Pinpoint the cell where the given text exists, returning its (x, y) midpoint coordinate. 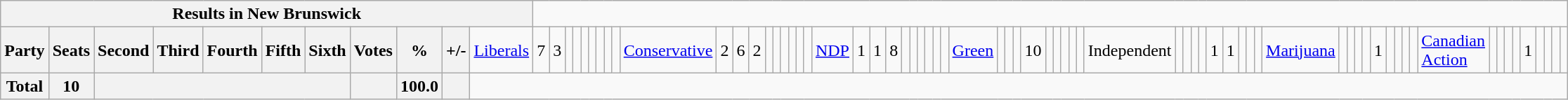
8 (894, 50)
Canadian Action (1453, 50)
100.0 (419, 86)
Results in New Brunswick (267, 14)
7 (541, 50)
Votes (373, 50)
Third (178, 50)
Conservative (668, 50)
Party (25, 50)
Fourth (232, 50)
6 (740, 50)
NDP (832, 50)
Second (124, 50)
Green (973, 50)
3 (558, 50)
Seats (71, 50)
Marijuana (1301, 50)
Fifth (283, 50)
Liberals (502, 50)
% (419, 50)
+/- (457, 50)
Independent (1130, 50)
Sixth (327, 50)
Total (25, 86)
